Return the [x, y] coordinate for the center point of the cell that contains the specified text.  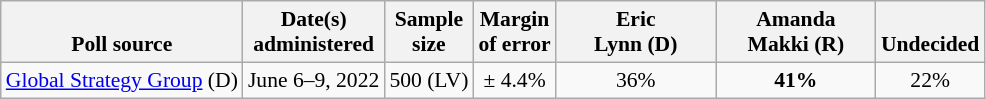
AmandaMakki (R) [796, 32]
41% [796, 80]
Date(s)administered [314, 32]
Samplesize [428, 32]
Marginof error [514, 32]
June 6–9, 2022 [314, 80]
22% [930, 80]
Global Strategy Group (D) [122, 80]
36% [636, 80]
EricLynn (D) [636, 32]
± 4.4% [514, 80]
500 (LV) [428, 80]
Poll source [122, 32]
Undecided [930, 32]
